Return the [X, Y] coordinate for the center point of the cell that contains the specified text.  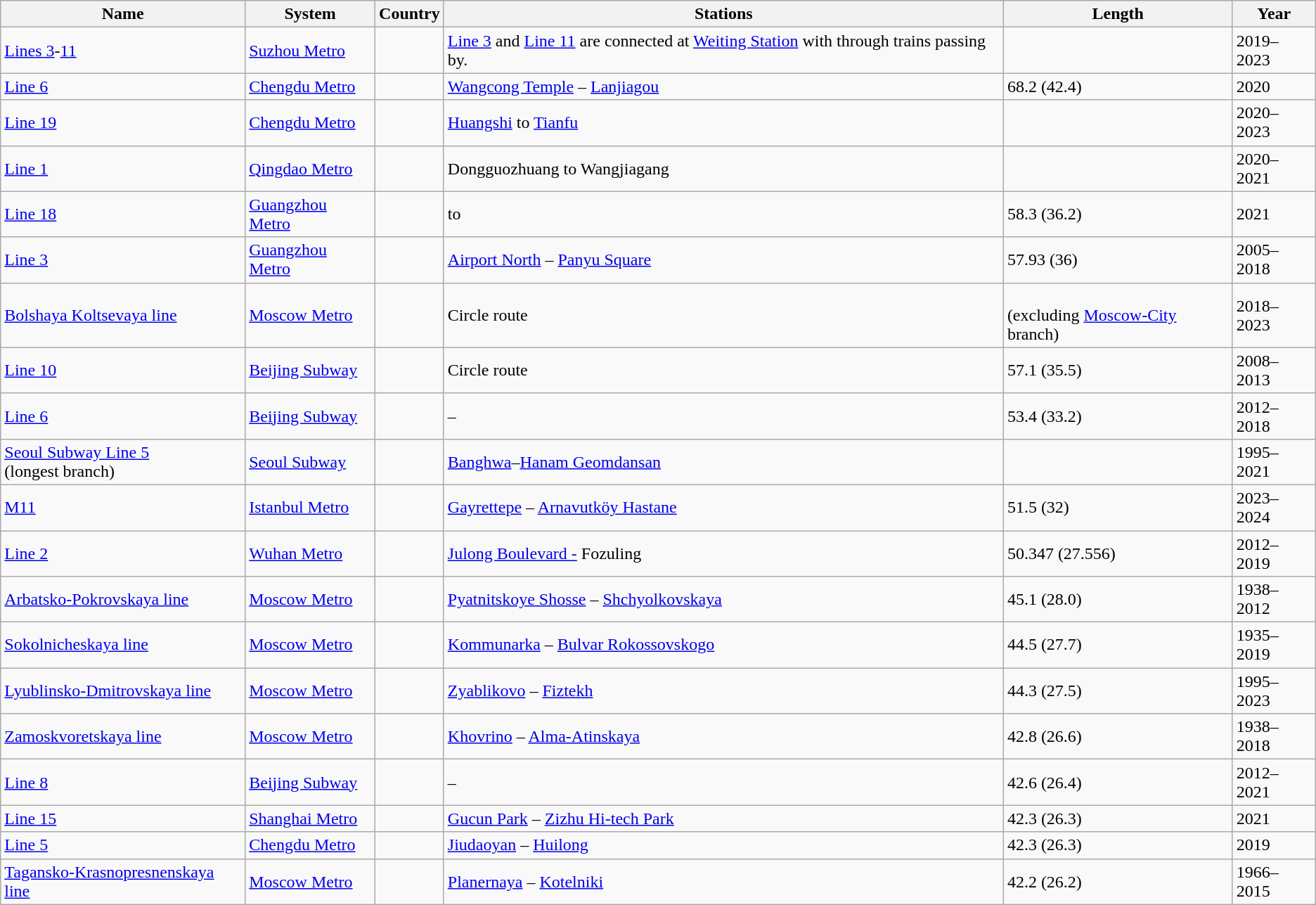
Airport North – Panyu Square [723, 260]
Seoul Subway [311, 461]
Julong Boulevard - Fozuling [723, 553]
2023–2024 [1274, 508]
42.6 (26.4) [1118, 782]
Lyublinsko-Dmitrovskaya line [123, 691]
Country [410, 14]
Banghwa–Hanam Geomdansan [723, 461]
Zamoskvoretskaya line [123, 737]
44.5 (27.7) [1118, 646]
44.3 (27.5) [1118, 691]
68.2 (42.4) [1118, 86]
Line 10 [123, 370]
M11 [123, 508]
Sokolnicheskaya line [123, 646]
42.2 (26.2) [1118, 882]
2012–2018 [1274, 416]
Bolshaya Koltsevaya line [123, 315]
57.93 (36) [1118, 260]
2018–2023 [1274, 315]
Shanghai Metro [311, 819]
Seoul Subway Line 5(longest branch) [123, 461]
Line 2 [123, 553]
Jiudaoyan – Huilong [723, 845]
Zyablikovo – Fiztekh [723, 691]
Line 18 [123, 214]
2020 [1274, 86]
System [311, 14]
2008–2013 [1274, 370]
Lines 3-11 [123, 51]
2019–2023 [1274, 51]
Wangcong Temple – Lanjiagou [723, 86]
1995–2021 [1274, 461]
Length [1118, 14]
1966–2015 [1274, 882]
Line 19 [123, 122]
Name [123, 14]
45.1 (28.0) [1118, 599]
42.8 (26.6) [1118, 737]
Qingdao Metro [311, 169]
Stations [723, 14]
Gucun Park – Zizhu Hi-tech Park [723, 819]
2019 [1274, 845]
1935–2019 [1274, 646]
Kommunarka – Bulvar Rokossovskogo [723, 646]
(excluding Moscow-City branch) [1118, 315]
58.3 (36.2) [1118, 214]
Year [1274, 14]
Khovrino – Alma-Atinskaya [723, 737]
53.4 (33.2) [1118, 416]
to [723, 214]
2012–2021 [1274, 782]
Line 3 [123, 260]
Line 5 [123, 845]
2020–2021 [1274, 169]
Tagansko-Krasnopresnenskaya line [123, 882]
Pyatnitskoye Shosse – Shchyolkovskaya [723, 599]
Gayrettepe – Arnavutköy Hastane [723, 508]
57.1 (35.5) [1118, 370]
Line 15 [123, 819]
Huangshi to Tianfu [723, 122]
Suzhou Metro [311, 51]
2005–2018 [1274, 260]
1995–2023 [1274, 691]
Dongguozhuang to Wangjiagang [723, 169]
50.347 (27.556) [1118, 553]
Planernaya – Kotelniki [723, 882]
2012–2019 [1274, 553]
Line 1 [123, 169]
51.5 (32) [1118, 508]
Wuhan Metro [311, 553]
Istanbul Metro [311, 508]
Arbatsko-Pokrovskaya line [123, 599]
1938–2018 [1274, 737]
Line 8 [123, 782]
1938–2012 [1274, 599]
2020–2023 [1274, 122]
Line 3 and Line 11 are connected at Weiting Station with through trains passing by. [723, 51]
